Locate the cell with the specified text and output its [x, y] center coordinate. 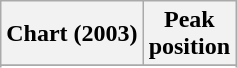
Chart (2003) [72, 34]
Peakposition [189, 34]
